Locate the cell with the specified text and output its (x, y) center coordinate. 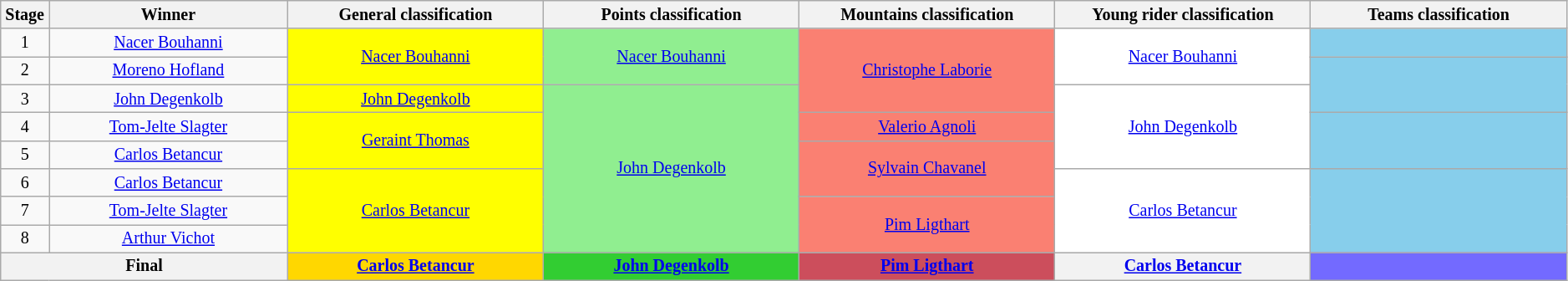
Teams classification (1439, 15)
6 (25, 182)
5 (25, 154)
Stage (25, 15)
Mountains classification (927, 15)
Winner (169, 15)
Valerio Agnoli (927, 127)
Geraint Thomas (415, 140)
1 (25, 43)
3 (25, 99)
Arthur Vichot (169, 239)
8 (25, 239)
Points classification (671, 15)
Sylvain Chavanel (927, 169)
Final (145, 266)
Young rider classification (1183, 15)
Moreno Hofland (169, 70)
2 (25, 70)
4 (25, 127)
7 (25, 211)
Christophe Laborie (927, 71)
General classification (415, 15)
